Return the [X, Y] coordinate for the center point of the cell that contains the specified text.  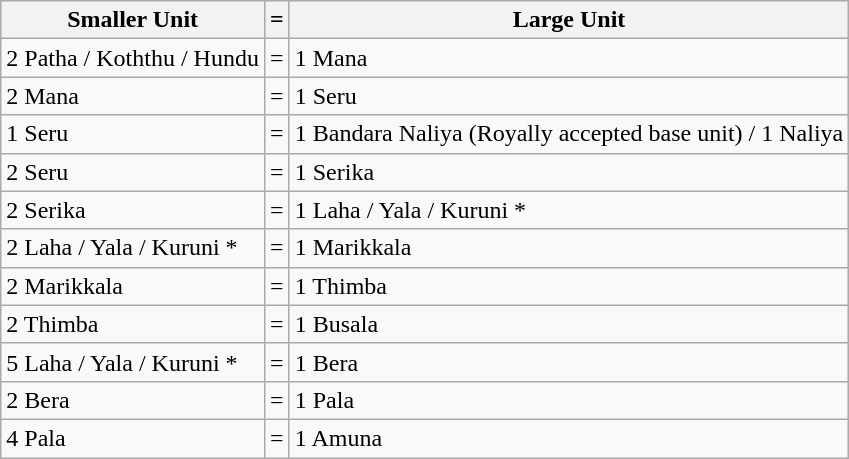
2 Laha / Yala / Kuruni * [133, 248]
1 Mana [569, 58]
2 Bera [133, 400]
2 Seru [133, 172]
2 Mana [133, 96]
5 Laha / Yala / Kuruni * [133, 362]
1 Bera [569, 362]
2 Thimba [133, 324]
1 Marikkala [569, 248]
1 Laha / Yala / Kuruni * [569, 210]
1 Busala [569, 324]
1 Pala [569, 400]
Smaller Unit [133, 20]
1 Amuna [569, 438]
2 Patha / Koththu / Hundu [133, 58]
2 Marikkala [133, 286]
2 Serika [133, 210]
1 Thimba [569, 286]
1 Serika [569, 172]
4 Pala [133, 438]
1 Bandara Naliya (Royally accepted base unit) / 1 Naliya [569, 134]
Large Unit [569, 20]
